Find where the given text appears and provide that cell's center as (x, y) coordinate. 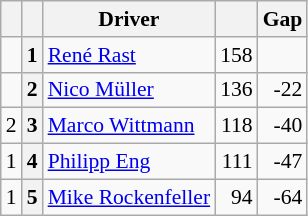
Philipp Eng (130, 162)
Gap (283, 19)
-64 (283, 197)
136 (236, 90)
3 (32, 126)
5 (32, 197)
René Rast (130, 55)
158 (236, 55)
Nico Müller (130, 90)
94 (236, 197)
118 (236, 126)
Mike Rockenfeller (130, 197)
-22 (283, 90)
-40 (283, 126)
Driver (130, 19)
Marco Wittmann (130, 126)
4 (32, 162)
-47 (283, 162)
111 (236, 162)
